Pinpoint the cell where the given text exists, returning its [x, y] midpoint coordinate. 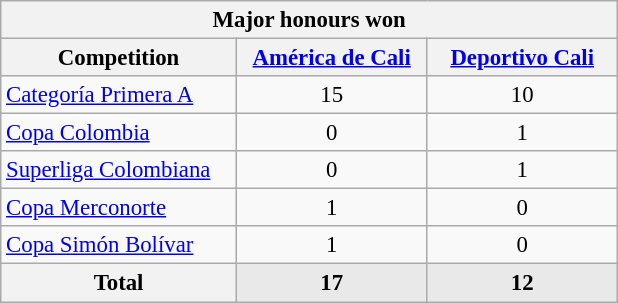
Copa Colombia [119, 133]
Total [119, 283]
Categoría Primera A [119, 95]
Deportivo Cali [522, 58]
Copa Simón Bolívar [119, 245]
12 [522, 283]
Major honours won [310, 20]
Competition [119, 58]
10 [522, 95]
Superliga Colombiana [119, 170]
17 [332, 283]
América de Cali [332, 58]
Copa Merconorte [119, 208]
15 [332, 95]
